Capture the cell that displays the provided text and extract its (X, Y) central coordinate. 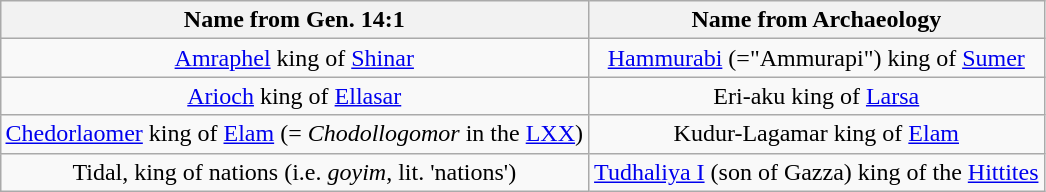
Kudur-Lagamar king of Elam (816, 134)
Amraphel king of Shinar (294, 58)
Tudhaliya I (son of Gazza) king of the Hittites (816, 172)
Chedorlaomer king of Elam (= Chodollogomor in the LXX) (294, 134)
Name from Gen. 14:1 (294, 20)
Arioch king of Ellasar (294, 96)
Name from Archaeology (816, 20)
Eri-aku king of Larsa (816, 96)
Hammurabi (="Ammurapi") king of Sumer (816, 58)
Tidal, king of nations (i.e. goyim, lit. 'nations') (294, 172)
